Locate the cell with the specified text and output its [X, Y] center coordinate. 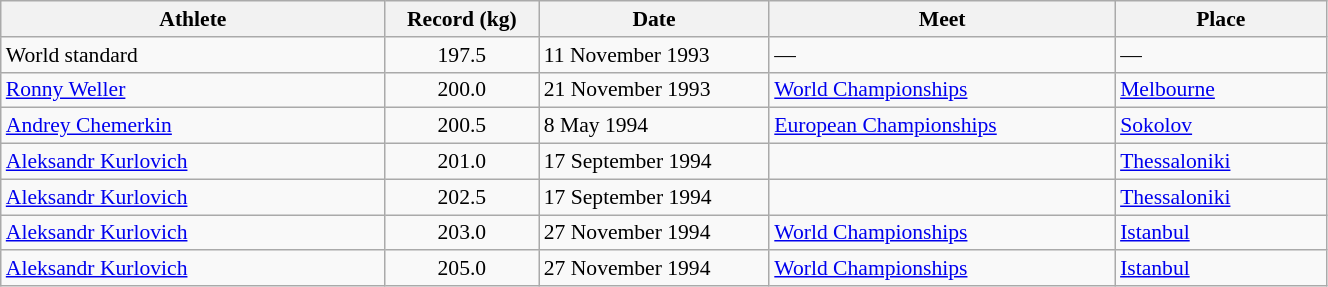
Ronny Weller [193, 90]
Record (kg) [462, 19]
Place [1220, 19]
203.0 [462, 233]
Melbourne [1220, 90]
Athlete [193, 19]
197.5 [462, 55]
Sokolov [1220, 126]
201.0 [462, 162]
8 May 1994 [654, 126]
200.0 [462, 90]
11 November 1993 [654, 55]
Andrey Chemerkin [193, 126]
European Championships [942, 126]
200.5 [462, 126]
21 November 1993 [654, 90]
World standard [193, 55]
Meet [942, 19]
205.0 [462, 269]
202.5 [462, 197]
Date [654, 19]
